Locate the cell with the specified text and output its [x, y] center coordinate. 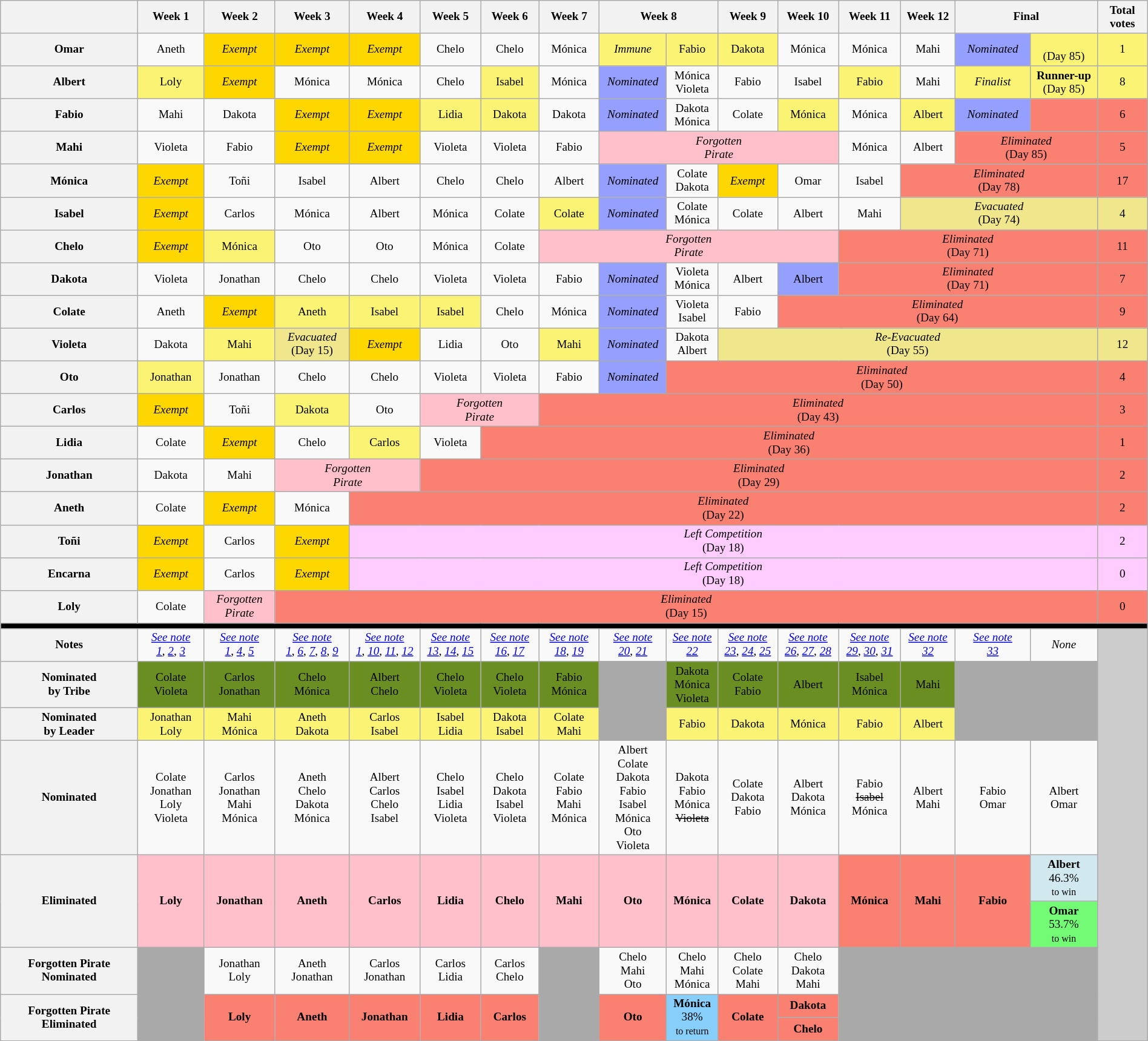
CheloDakotaMahi [808, 971]
5 [1123, 148]
Notes [69, 645]
CheloColateMahi [748, 971]
Week 10 [808, 17]
Week 4 [384, 17]
CarlosLidia [450, 971]
Evacuated(Day 15) [312, 344]
Week 11 [869, 17]
ColateVioleta [171, 684]
(Day 85) [1064, 50]
17 [1123, 180]
Eliminated(Day 22) [723, 508]
Immune [633, 50]
VioletaIsabel [693, 312]
FabioIsabelMónica [869, 798]
Eliminated(Day 85) [1026, 148]
CheloMahiOto [633, 971]
AnethCheloDakotaMónica [312, 798]
VioletaMónica [693, 279]
AlbertMahi [928, 798]
11 [1123, 246]
See note16, 17 [510, 645]
Finalist [992, 82]
Eliminated(Day 29) [759, 476]
See note22 [693, 645]
Forgotten PirateNominated [69, 971]
Week 12 [928, 17]
AnethJonathan [312, 971]
Eliminated(Day 15) [686, 606]
DakotaIsabel [510, 724]
AlbertCarlosCheloIsabel [384, 798]
AlbertDakotaMónica [808, 798]
Week 5 [450, 17]
Eliminated(Day 50) [882, 377]
Albert46.3%to win [1064, 878]
CarlosJonathanMahiMónica [240, 798]
FabioMónica [569, 684]
CarlosIsabel [384, 724]
Eliminated(Day 64) [937, 312]
AlbertChelo [384, 684]
See note18, 19 [569, 645]
ColateDakotaFabio [748, 798]
CarlosChelo [510, 971]
Forgotten PirateEliminated [69, 1017]
IsabelLidia [450, 724]
See note23, 24, 25 [748, 645]
See note1, 10, 11, 12 [384, 645]
7 [1123, 279]
See note32 [928, 645]
Final [1026, 17]
DakotaMónica [693, 115]
12 [1123, 344]
ColateDakota [693, 180]
AlbertColateDakotaFabioIsabelMónicaOtoVioleta [633, 798]
Encarna [69, 574]
Eliminated(Day 78) [999, 180]
IsabelMónica [869, 684]
CheloDakotaIsabelVioleta [510, 798]
Nominatedby Leader [69, 724]
Eliminated(Day 36) [789, 442]
Week 8 [659, 17]
Week 7 [569, 17]
Week 3 [312, 17]
See note29, 30, 31 [869, 645]
Nominatedby Tribe [69, 684]
ColateFabio [748, 684]
FabioOmar [992, 798]
AlbertOmar [1064, 798]
DakotaMónicaVioleta [693, 684]
None [1064, 645]
ColateMónica [693, 213]
Eliminated [69, 901]
MónicaVioleta [693, 82]
Evacuated(Day 74) [999, 213]
See note1, 6, 7, 8, 9 [312, 645]
ColateMahi [569, 724]
3 [1123, 410]
Week 1 [171, 17]
CheloMahiMónica [693, 971]
See note1, 2, 3 [171, 645]
Omar53.7%to win [1064, 925]
Week 2 [240, 17]
CheloIsabelLidiaVioleta [450, 798]
Week 6 [510, 17]
Mónica38%to return [693, 1017]
Re-Evacuated(Day 55) [908, 344]
See note13, 14, 15 [450, 645]
CheloMónica [312, 684]
Eliminated(Day 43) [818, 410]
See note26, 27, 28 [808, 645]
Runner-up(Day 85) [1064, 82]
ColateJonathanLolyVioleta [171, 798]
6 [1123, 115]
DakotaAlbert [693, 344]
ColateFabioMahiMónica [569, 798]
MahiMónica [240, 724]
See note1, 4, 5 [240, 645]
See note33 [992, 645]
9 [1123, 312]
See note20, 21 [633, 645]
Total votes [1123, 17]
DakotaFabioMónicaVioleta [693, 798]
8 [1123, 82]
Week 9 [748, 17]
AnethDakota [312, 724]
